Provide the [X, Y] coordinate of the cell's center where the given text is located.  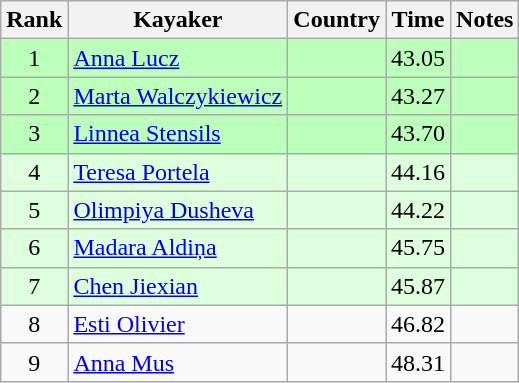
Olimpiya Dusheva [178, 210]
43.27 [418, 96]
44.16 [418, 172]
43.05 [418, 58]
Anna Lucz [178, 58]
5 [34, 210]
Chen Jiexian [178, 286]
Time [418, 20]
3 [34, 134]
6 [34, 248]
Kayaker [178, 20]
Country [337, 20]
8 [34, 324]
4 [34, 172]
Linnea Stensils [178, 134]
Notes [485, 20]
43.70 [418, 134]
Esti Olivier [178, 324]
Teresa Portela [178, 172]
45.75 [418, 248]
2 [34, 96]
46.82 [418, 324]
44.22 [418, 210]
Madara Aldiņa [178, 248]
9 [34, 362]
Anna Mus [178, 362]
1 [34, 58]
Marta Walczykiewicz [178, 96]
45.87 [418, 286]
7 [34, 286]
48.31 [418, 362]
Rank [34, 20]
